Search for the cell housing the specified text and yield its (x, y) center coordinate. 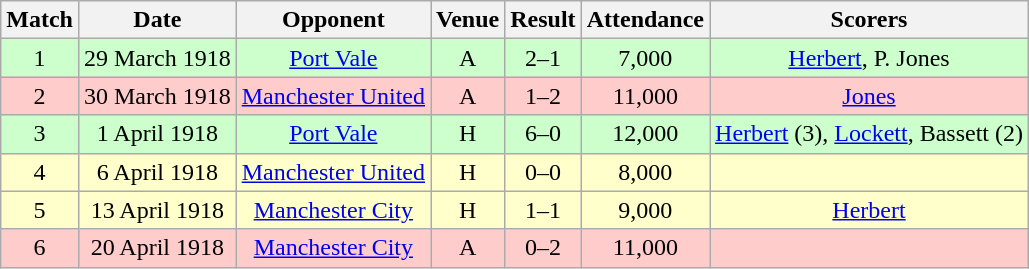
0–2 (543, 248)
1–2 (543, 96)
Scorers (870, 20)
Attendance (645, 20)
6 (40, 248)
4 (40, 172)
12,000 (645, 134)
Herbert (3), Lockett, Bassett (2) (870, 134)
Herbert (870, 210)
5 (40, 210)
Date (157, 20)
1–1 (543, 210)
1 April 1918 (157, 134)
Herbert, P. Jones (870, 58)
Match (40, 20)
2 (40, 96)
1 (40, 58)
6 April 1918 (157, 172)
Venue (468, 20)
0–0 (543, 172)
Result (543, 20)
6–0 (543, 134)
3 (40, 134)
7,000 (645, 58)
13 April 1918 (157, 210)
Jones (870, 96)
30 March 1918 (157, 96)
8,000 (645, 172)
9,000 (645, 210)
29 March 1918 (157, 58)
2–1 (543, 58)
Opponent (333, 20)
20 April 1918 (157, 248)
